Pinpoint the cell where the given text exists, returning its [X, Y] midpoint coordinate. 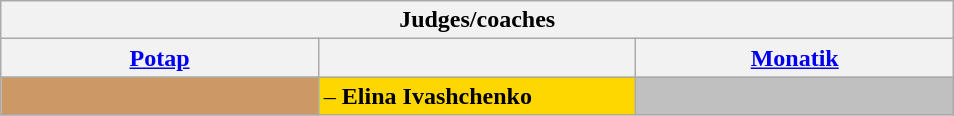
Judges/coaches [478, 20]
– Elina Ivashchenko [477, 96]
Potap [160, 58]
Monatik [795, 58]
